Capture the cell that displays the provided text and extract its [x, y] central coordinate. 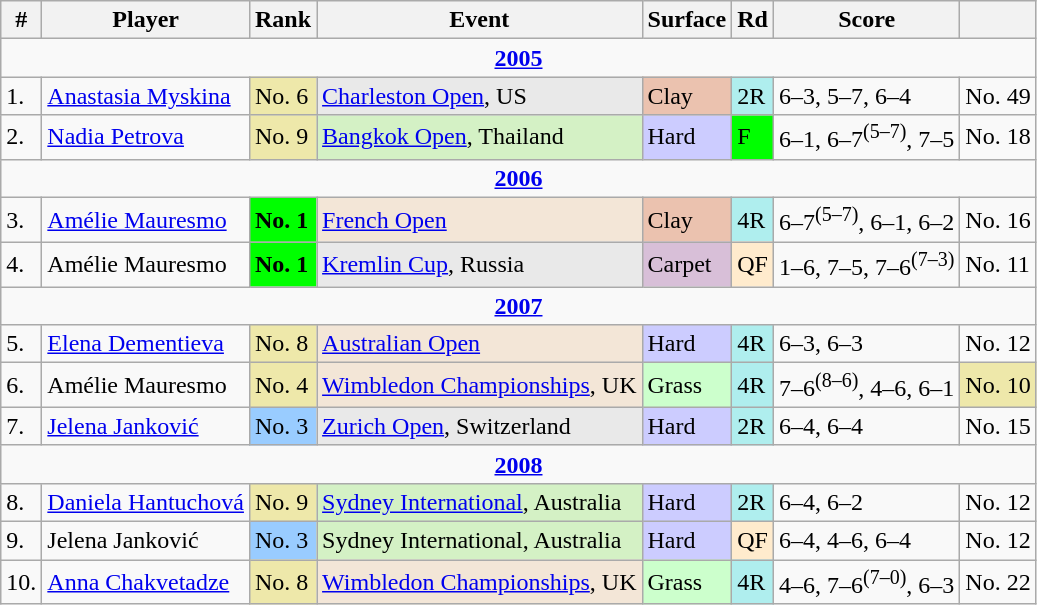
Daniela Hantuchová [146, 502]
Zurich Open, Switzerland [480, 426]
6–1, 6–7(5–7), 7–5 [866, 138]
7. [22, 426]
2007 [518, 306]
Carpet [687, 264]
8. [22, 502]
Nadia Petrova [146, 138]
Event [480, 20]
Bangkok Open, Thailand [480, 138]
Anastasia Myskina [146, 96]
F [753, 138]
French Open [480, 220]
6–7(5–7), 6–1, 6–2 [866, 220]
4. [22, 264]
1–6, 7–5, 7–6(7–3) [866, 264]
No. 10 [998, 386]
1. [22, 96]
2006 [518, 178]
Anna Chakvetadze [146, 582]
6–4, 6–2 [866, 502]
6–3, 5–7, 6–4 [866, 96]
10. [22, 582]
6–4, 4–6, 6–4 [866, 541]
2005 [518, 58]
Kremlin Cup, Russia [480, 264]
Elena Dementieva [146, 344]
No. 6 [282, 96]
3. [22, 220]
No. 18 [998, 138]
6. [22, 386]
# [22, 20]
Surface [687, 20]
Charleston Open, US [480, 96]
Score [866, 20]
Rank [282, 20]
No. 11 [998, 264]
No. 22 [998, 582]
2008 [518, 464]
No. 4 [282, 386]
Australian Open [480, 344]
No. 15 [998, 426]
No. 16 [998, 220]
2. [22, 138]
9. [22, 541]
No. 49 [998, 96]
6–3, 6–3 [866, 344]
6–4, 6–4 [866, 426]
Rd [753, 20]
7–6(8–6), 4–6, 6–1 [866, 386]
4–6, 7–6(7–0), 6–3 [866, 582]
Player [146, 20]
5. [22, 344]
